Capture the cell that displays the provided text and extract its (x, y) central coordinate. 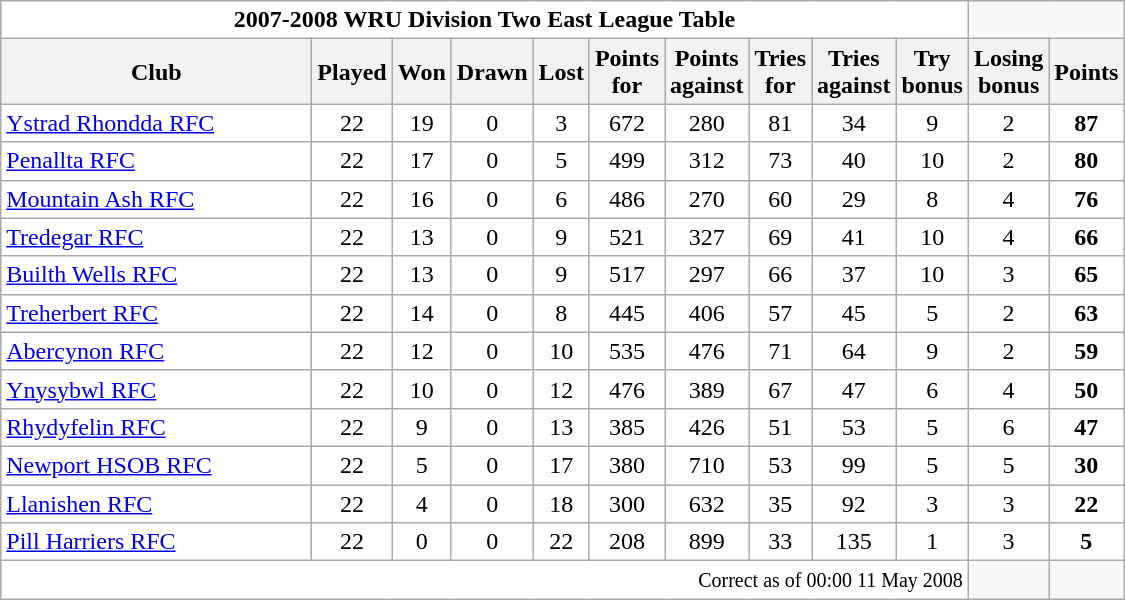
99 (854, 465)
385 (626, 427)
50 (1086, 389)
87 (1086, 123)
Played (352, 72)
67 (780, 389)
Builth Wells RFC (156, 275)
380 (626, 465)
Points for (626, 72)
40 (854, 161)
445 (626, 313)
Treherbert RFC (156, 313)
521 (626, 237)
632 (706, 503)
486 (626, 199)
Tredegar RFC (156, 237)
Drawn (492, 72)
280 (706, 123)
80 (1086, 161)
37 (854, 275)
65 (1086, 275)
60 (780, 199)
51 (780, 427)
73 (780, 161)
18 (561, 503)
92 (854, 503)
Tries against (854, 72)
63 (1086, 313)
76 (1086, 199)
Won (422, 72)
499 (626, 161)
Losing bonus (1008, 72)
517 (626, 275)
Lost (561, 72)
535 (626, 351)
35 (780, 503)
Tries for (780, 72)
135 (854, 542)
19 (422, 123)
57 (780, 313)
208 (626, 542)
672 (626, 123)
300 (626, 503)
64 (854, 351)
Points against (706, 72)
426 (706, 427)
270 (706, 199)
Newport HSOB RFC (156, 465)
Correct as of 00:00 11 May 2008 (485, 580)
Penallta RFC (156, 161)
16 (422, 199)
29 (854, 199)
1 (932, 542)
389 (706, 389)
312 (706, 161)
297 (706, 275)
899 (706, 542)
41 (854, 237)
33 (780, 542)
Ynysybwl RFC (156, 389)
Pill Harriers RFC (156, 542)
Try bonus (932, 72)
Club (156, 72)
30 (1086, 465)
Rhydyfelin RFC (156, 427)
Abercynon RFC (156, 351)
71 (780, 351)
327 (706, 237)
34 (854, 123)
69 (780, 237)
59 (1086, 351)
Mountain Ash RFC (156, 199)
Ystrad Rhondda RFC (156, 123)
Points (1086, 72)
14 (422, 313)
45 (854, 313)
Llanishen RFC (156, 503)
81 (780, 123)
406 (706, 313)
2007-2008 WRU Division Two East League Table (485, 20)
710 (706, 465)
